Detect which cell encompasses the target text, then output its [x, y] center coordinate. 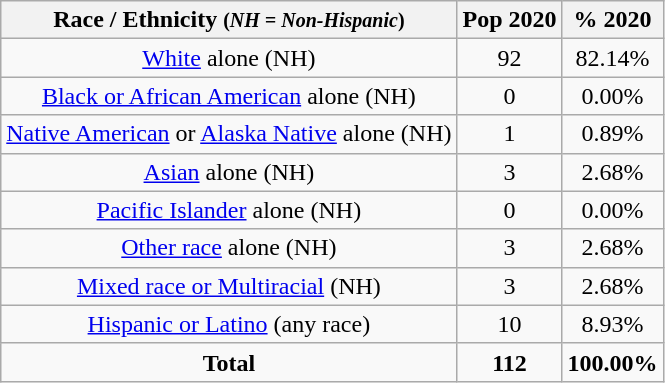
92 [510, 58]
82.14% [612, 58]
10 [510, 324]
Other race alone (NH) [229, 248]
Asian alone (NH) [229, 172]
Total [229, 362]
Pacific Islander alone (NH) [229, 210]
White alone (NH) [229, 58]
Native American or Alaska Native alone (NH) [229, 134]
1 [510, 134]
Mixed race or Multiracial (NH) [229, 286]
100.00% [612, 362]
Pop 2020 [510, 20]
8.93% [612, 324]
Black or African American alone (NH) [229, 96]
Hispanic or Latino (any race) [229, 324]
Race / Ethnicity (NH = Non-Hispanic) [229, 20]
% 2020 [612, 20]
112 [510, 362]
0.89% [612, 134]
